Provide the [x, y] coordinate of the cell's center where the given text is located.  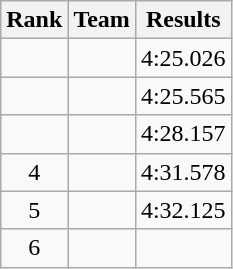
5 [34, 210]
6 [34, 248]
4:32.125 [183, 210]
4:31.578 [183, 172]
4:25.565 [183, 96]
4:28.157 [183, 134]
Team [102, 20]
4 [34, 172]
Rank [34, 20]
Results [183, 20]
4:25.026 [183, 58]
